Locate the cell with the specified text and output its [x, y] center coordinate. 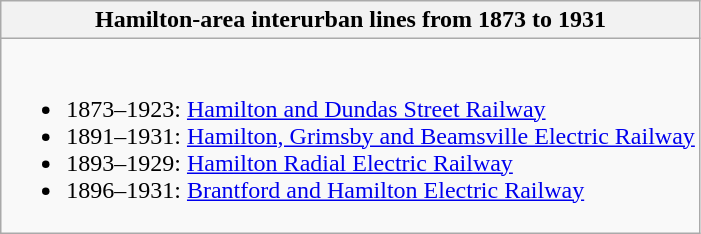
Hamilton-area interurban lines from 1873 to 1931 [351, 20]
